From the cell containing the given text, extract its center point as (X, Y) coordinate. 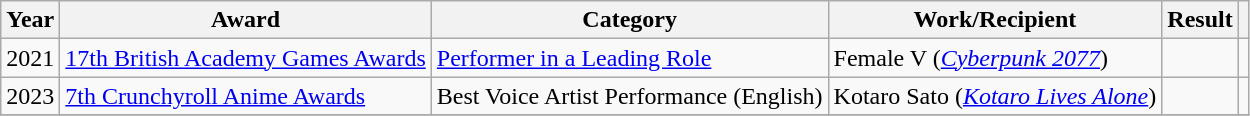
Work/Recipient (995, 20)
Year (30, 20)
Performer in a Leading Role (630, 58)
2023 (30, 96)
17th British Academy Games Awards (246, 58)
7th Crunchyroll Anime Awards (246, 96)
Category (630, 20)
Female V (Cyberpunk 2077) (995, 58)
Award (246, 20)
Best Voice Artist Performance (English) (630, 96)
2021 (30, 58)
Result (1200, 20)
Kotaro Sato (Kotaro Lives Alone) (995, 96)
